Identify which cell holds the provided text, then report its [X, Y] central coordinate. 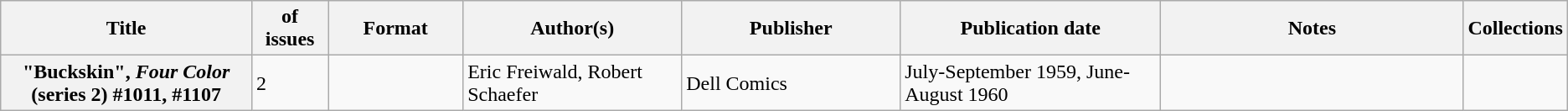
Dell Comics [791, 82]
Publisher [791, 29]
Author(s) [573, 29]
"Buckskin", Four Color (series 2) #1011, #1107 [126, 82]
of issues [290, 29]
2 [290, 82]
Eric Freiwald, Robert Schaefer [573, 82]
Title [126, 29]
Collections [1515, 29]
Format [395, 29]
Publication date [1030, 29]
July-September 1959, June-August 1960 [1030, 82]
Notes [1312, 29]
